Provide the (X, Y) coordinate of the cell's center where the given text is located.  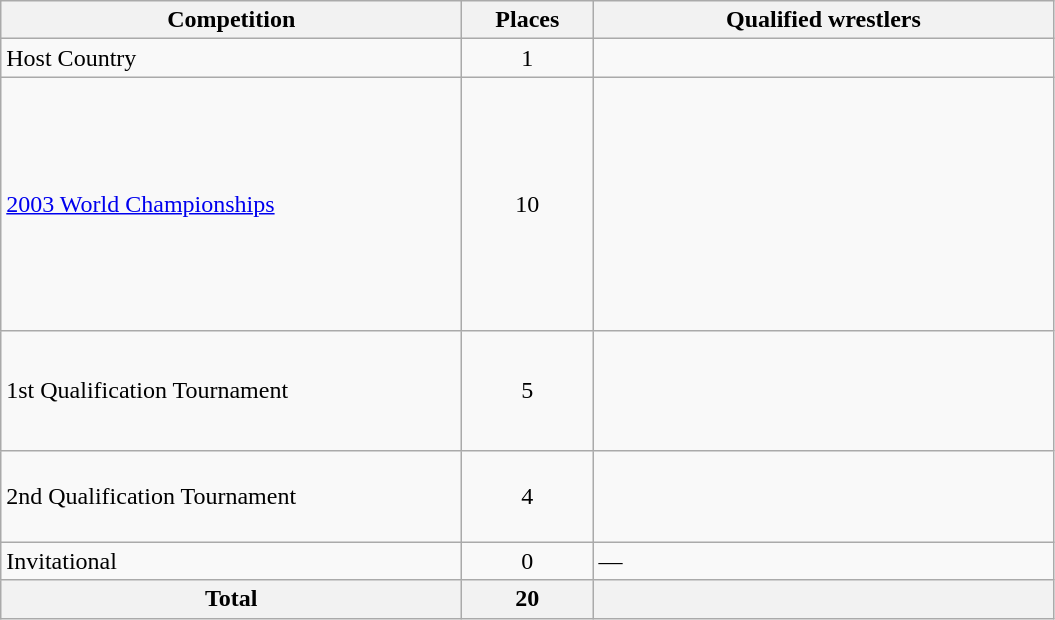
Total (232, 599)
10 (528, 204)
Competition (232, 20)
4 (528, 496)
20 (528, 599)
Invitational (232, 561)
Host Country (232, 58)
5 (528, 390)
— (824, 561)
2nd Qualification Tournament (232, 496)
2003 World Championships (232, 204)
1 (528, 58)
Places (528, 20)
0 (528, 561)
Qualified wrestlers (824, 20)
1st Qualification Tournament (232, 390)
